Scan for the cell matching the given text and deliver its (X, Y) coordinate at center. 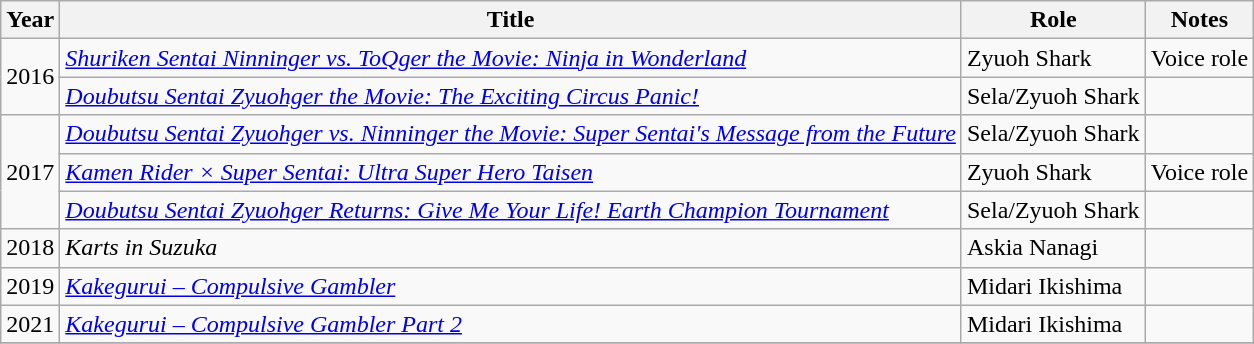
2016 (30, 77)
Doubutsu Sentai Zyuohger the Movie: The Exciting Circus Panic! (511, 96)
Askia Nanagi (1053, 248)
2017 (30, 172)
Shuriken Sentai Ninninger vs. ToQger the Movie: Ninja in Wonderland (511, 58)
Year (30, 20)
Notes (1200, 20)
2021 (30, 324)
Kamen Rider × Super Sentai: Ultra Super Hero Taisen (511, 172)
Doubutsu Sentai Zyuohger vs. Ninninger the Movie: Super Sentai's Message from the Future (511, 134)
Doubutsu Sentai Zyuohger Returns: Give Me Your Life! Earth Champion Tournament (511, 210)
Kakegurui – Compulsive Gambler (511, 286)
Role (1053, 20)
Title (511, 20)
Karts in Suzuka (511, 248)
2018 (30, 248)
2019 (30, 286)
Kakegurui – Compulsive Gambler Part 2 (511, 324)
